Return [X, Y] of the center of cell containing provided text 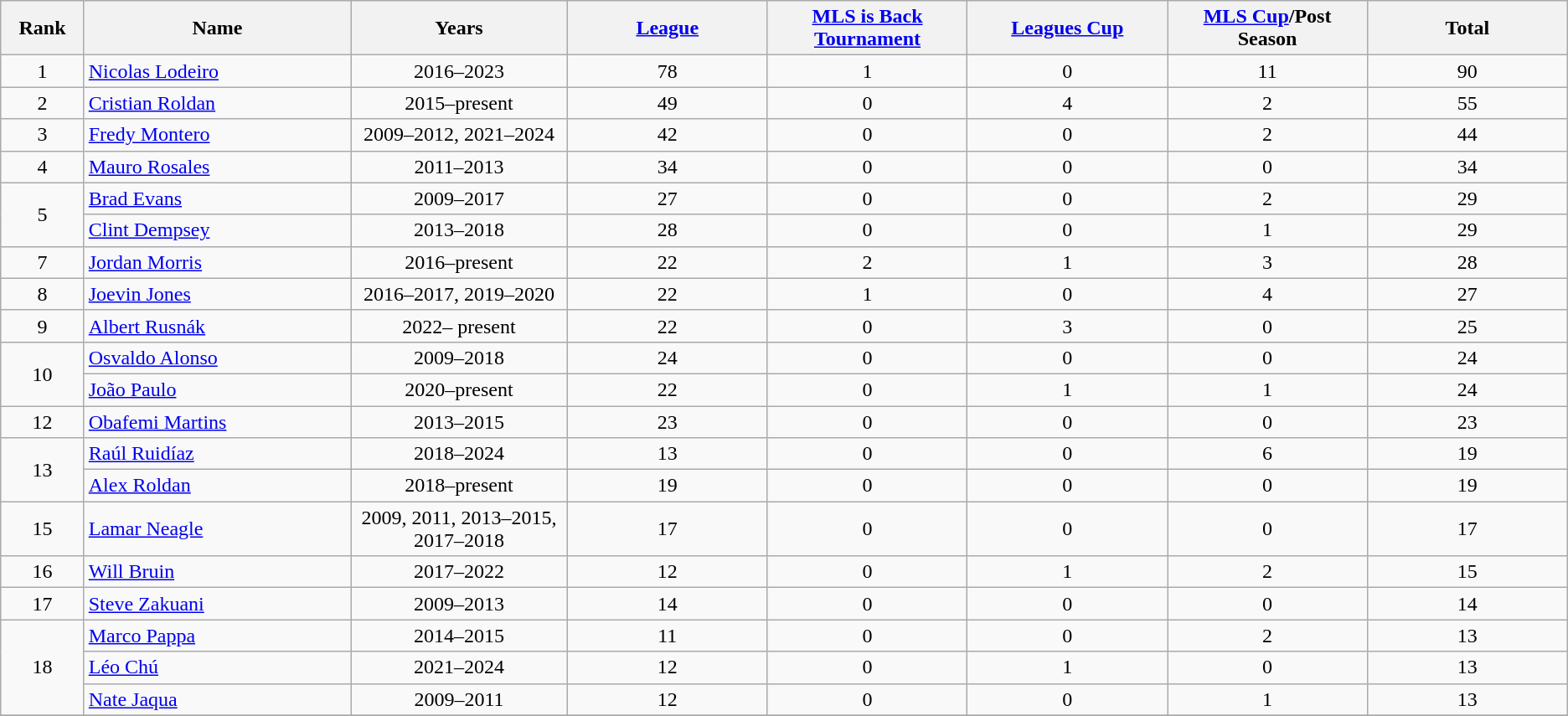
João Paulo [217, 389]
2009–2011 [459, 699]
2017–2022 [459, 572]
Years [459, 28]
2016–2023 [459, 71]
Mauro Rosales [217, 167]
2018–2024 [459, 454]
2013–2018 [459, 230]
Marco Pappa [217, 636]
42 [667, 135]
Albert Rusnák [217, 326]
Jordan Morris [217, 262]
Raúl Ruidíaz [217, 454]
9 [42, 326]
2014–2015 [459, 636]
League [667, 28]
Lamar Neagle [217, 529]
10 [42, 373]
Fredy Montero [217, 135]
8 [42, 294]
2018–present [459, 486]
Obafemi Martins [217, 421]
Nicolas Lodeiro [217, 71]
2009–2012, 2021–2024 [459, 135]
Alex Roldan [217, 486]
6 [1268, 454]
MLS Cup/Post Season [1268, 28]
Steve Zakuani [217, 604]
Léo Chú [217, 667]
2020–present [459, 389]
2016–2017, 2019–2020 [459, 294]
2009–2018 [459, 358]
Rank [42, 28]
2021–2024 [459, 667]
49 [667, 103]
Osvaldo Alonso [217, 358]
MLS is Back Tournament [868, 28]
25 [1467, 326]
Brad Evans [217, 198]
2016–present [459, 262]
78 [667, 71]
16 [42, 572]
2009, 2011, 2013–2015, 2017–2018 [459, 529]
2015–present [459, 103]
2009–2013 [459, 604]
90 [1467, 71]
5 [42, 214]
55 [1467, 103]
44 [1467, 135]
Nate Jaqua [217, 699]
Name [217, 28]
Joevin Jones [217, 294]
Clint Dempsey [217, 230]
7 [42, 262]
2013–2015 [459, 421]
2022– present [459, 326]
Leagues Cup [1067, 28]
Total [1467, 28]
2009–2017 [459, 198]
Will Bruin [217, 572]
18 [42, 667]
2011–2013 [459, 167]
Cristian Roldan [217, 103]
